Find where the given text appears and provide that cell's center as [x, y] coordinate. 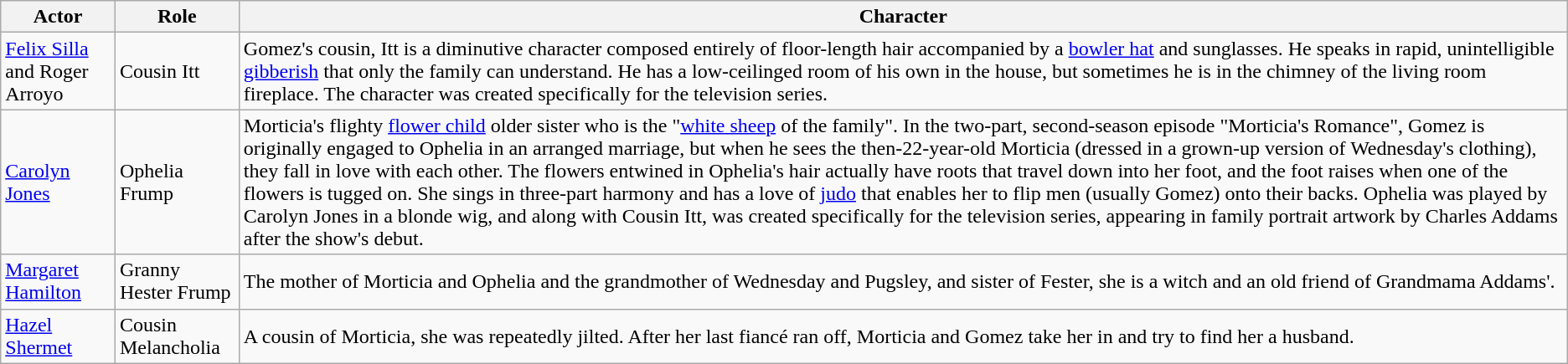
Ophelia Frump [177, 182]
Role [177, 17]
Hazel Shermet [59, 336]
A cousin of Morticia, she was repeatedly jilted. After her last fiancé ran off, Morticia and Gomez take her in and try to find her a husband. [903, 336]
Granny Hester Frump [177, 281]
Margaret Hamilton [59, 281]
Carolyn Jones [59, 182]
Actor [59, 17]
Cousin Itt [177, 71]
Cousin Melancholia [177, 336]
Felix Silla and Roger Arroyo [59, 71]
Character [903, 17]
